Capture the cell that displays the provided text and extract its [x, y] central coordinate. 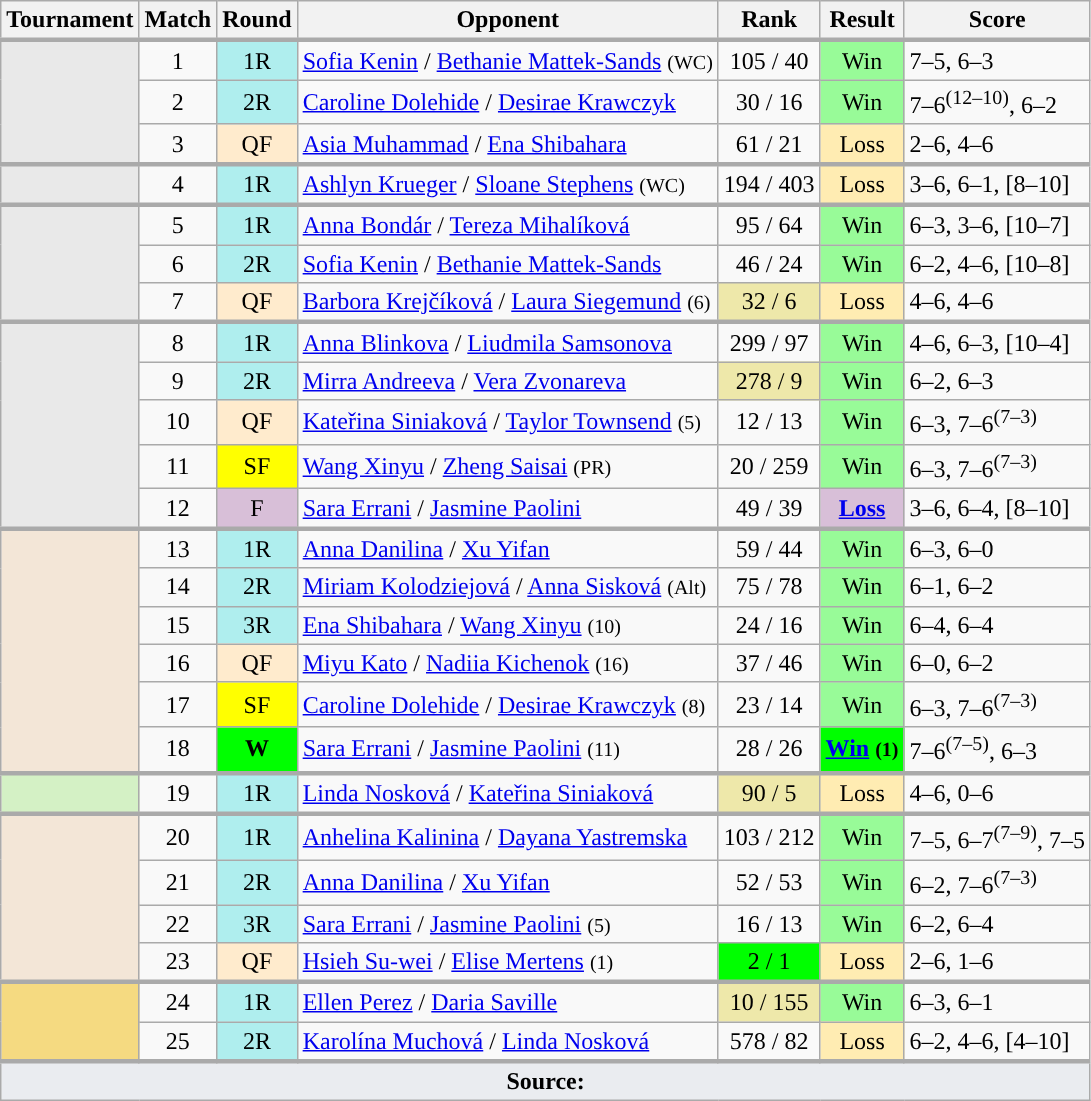
4–6, 4–6 [997, 303]
59 / 44 [769, 549]
Sofia Kenin / Bethanie Mattek-Sands (WC) [508, 60]
Match [178, 21]
Ellen Perez / Daria Saville [508, 1002]
25 [178, 1042]
6–3, 6–1 [997, 1002]
Source: [546, 1081]
4–6, 0–6 [997, 794]
Anna Bondár / Tereza Mihalíková [508, 225]
Sara Errani / Jasmine Paolini [508, 509]
22 [178, 924]
6–3, 3–6, [10–7] [997, 225]
8 [178, 342]
6 [178, 264]
24 / 16 [769, 625]
16 / 13 [769, 924]
2–6, 1–6 [997, 963]
37 / 46 [769, 663]
20 / 259 [769, 466]
9 [178, 381]
61 / 21 [769, 144]
Asia Muhammad / Ena Shibahara [508, 144]
11 [178, 466]
6–1, 6–2 [997, 587]
20 [178, 837]
Miriam Kolodziejová / Anna Sisková (Alt) [508, 587]
2–6, 4–6 [997, 144]
7–6(12–10), 6–2 [997, 102]
6–4, 6–4 [997, 625]
Win (1) [862, 750]
3–6, 6–1, [8–10] [997, 184]
Hsieh Su-wei / Elise Mertens (1) [508, 963]
7–5, 6–7(7–9), 7–5 [997, 837]
6–0, 6–2 [997, 663]
Barbora Krejčíková / Laura Siegemund (6) [508, 303]
278 / 9 [769, 381]
14 [178, 587]
21 [178, 882]
7 [178, 303]
12 [178, 509]
15 [178, 625]
W [257, 750]
6–2, 6–4 [997, 924]
49 / 39 [769, 509]
Score [997, 21]
28 / 26 [769, 750]
6–2, 4–6, [10–8] [997, 264]
46 / 24 [769, 264]
23 / 14 [769, 704]
578 / 82 [769, 1042]
6–2, 4–6, [4–10] [997, 1042]
299 / 97 [769, 342]
32 / 6 [769, 303]
4–6, 6–3, [10–4] [997, 342]
3 [178, 144]
18 [178, 750]
23 [178, 963]
24 [178, 1002]
Sara Errani / Jasmine Paolini (11) [508, 750]
13 [178, 549]
1 [178, 60]
2 [178, 102]
Ashlyn Krueger / Sloane Stephens (WC) [508, 184]
95 / 64 [769, 225]
52 / 53 [769, 882]
F [257, 509]
10 [178, 422]
Result [862, 21]
7–5, 6–3 [997, 60]
3–6, 6–4, [8–10] [997, 509]
Miyu Kato / Nadiia Kichenok (16) [508, 663]
103 / 212 [769, 837]
7–6(7–5), 6–3 [997, 750]
Tournament [70, 21]
Kateřina Siniaková / Taylor Townsend (5) [508, 422]
6–2, 6–3 [997, 381]
Caroline Dolehide / Desirae Krawczyk (8) [508, 704]
Caroline Dolehide / Desirae Krawczyk [508, 102]
19 [178, 794]
16 [178, 663]
Anna Blinkova / Liudmila Samsonova [508, 342]
Sofia Kenin / Bethanie Mattek-Sands [508, 264]
Sara Errani / Jasmine Paolini (5) [508, 924]
Linda Nosková / Kateřina Siniaková [508, 794]
194 / 403 [769, 184]
2 / 1 [769, 963]
Mirra Andreeva / Vera Zvonareva [508, 381]
6–3, 6–0 [997, 549]
30 / 16 [769, 102]
5 [178, 225]
105 / 40 [769, 60]
17 [178, 704]
Opponent [508, 21]
Ena Shibahara / Wang Xinyu (10) [508, 625]
6–2, 7–6(7–3) [997, 882]
4 [178, 184]
90 / 5 [769, 794]
Wang Xinyu / Zheng Saisai (PR) [508, 466]
12 / 13 [769, 422]
Karolína Muchová / Linda Nosková [508, 1042]
Round [257, 21]
Rank [769, 21]
10 / 155 [769, 1002]
75 / 78 [769, 587]
Anhelina Kalinina / Dayana Yastremska [508, 837]
